Search for the cell housing the specified text and yield its [X, Y] center coordinate. 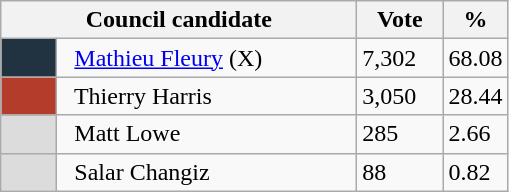
Salar Changiz [207, 172]
0.82 [476, 172]
3,050 [400, 96]
28.44 [476, 96]
Thierry Harris [207, 96]
Mathieu Fleury (X) [207, 58]
285 [400, 134]
Matt Lowe [207, 134]
68.08 [476, 58]
88 [400, 172]
Vote [400, 20]
Council candidate [179, 20]
7,302 [400, 58]
% [476, 20]
2.66 [476, 134]
